Extract the (X, Y) coordinate from the center of the cell holding the provided text.  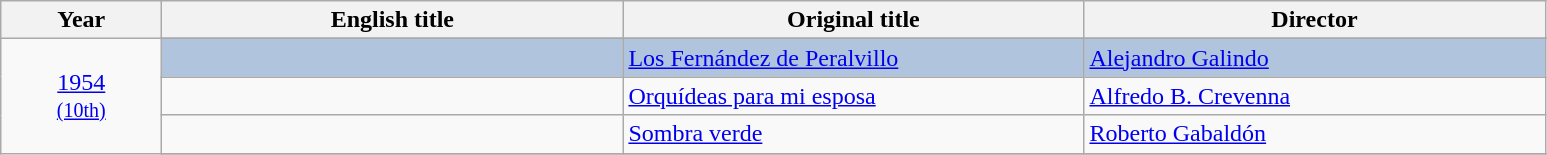
Los Fernández de Peralvillo (854, 58)
Sombra verde (854, 134)
Director (1314, 20)
Original title (854, 20)
1954(10th) (82, 96)
Alfredo B. Crevenna (1314, 96)
Roberto Gabaldón (1314, 134)
English title (392, 20)
Year (82, 20)
Alejandro Galindo (1314, 58)
Orquídeas para mi esposa (854, 96)
